Determine the [x, y] coordinate at the center of the cell enclosing the given text.  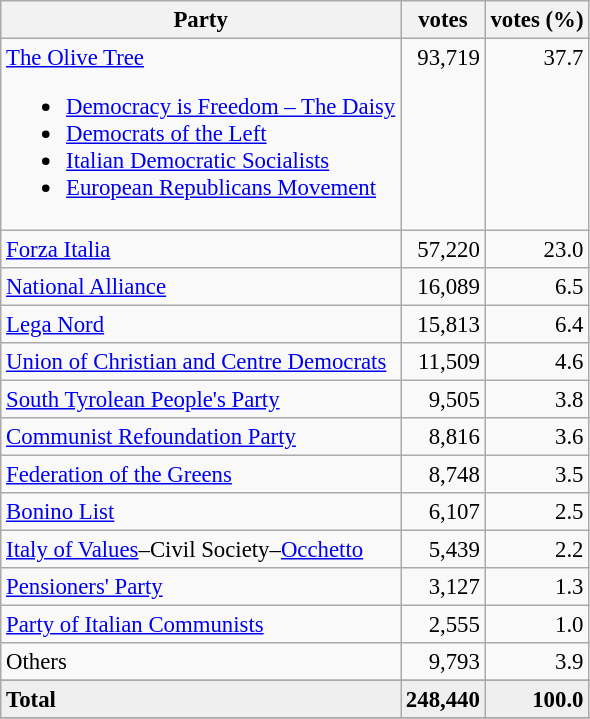
2.2 [537, 549]
248,440 [444, 700]
Federation of the Greens [201, 474]
Lega Nord [201, 324]
16,089 [444, 286]
6.4 [537, 324]
9,505 [444, 399]
votes [444, 20]
Bonino List [201, 512]
Party [201, 20]
2,555 [444, 625]
5,439 [444, 549]
11,509 [444, 361]
93,719 [444, 134]
Forza Italia [201, 249]
votes (%) [537, 20]
Italy of Values–Civil Society–Occhetto [201, 549]
Pensioners' Party [201, 587]
2.5 [537, 512]
23.0 [537, 249]
Union of Christian and Centre Democrats [201, 361]
57,220 [444, 249]
15,813 [444, 324]
1.0 [537, 625]
37.7 [537, 134]
Communist Refoundation Party [201, 437]
Others [201, 662]
National Alliance [201, 286]
100.0 [537, 700]
8,748 [444, 474]
4.6 [537, 361]
6.5 [537, 286]
Total [201, 700]
1.3 [537, 587]
3.8 [537, 399]
9,793 [444, 662]
6,107 [444, 512]
3.5 [537, 474]
3.9 [537, 662]
The Olive TreeDemocracy is Freedom – The DaisyDemocrats of the LeftItalian Democratic SocialistsEuropean Republicans Movement [201, 134]
3.6 [537, 437]
South Tyrolean People's Party [201, 399]
8,816 [444, 437]
3,127 [444, 587]
Party of Italian Communists [201, 625]
